For the text-containing cell, return its midpoint in [x, y] coordinate format. 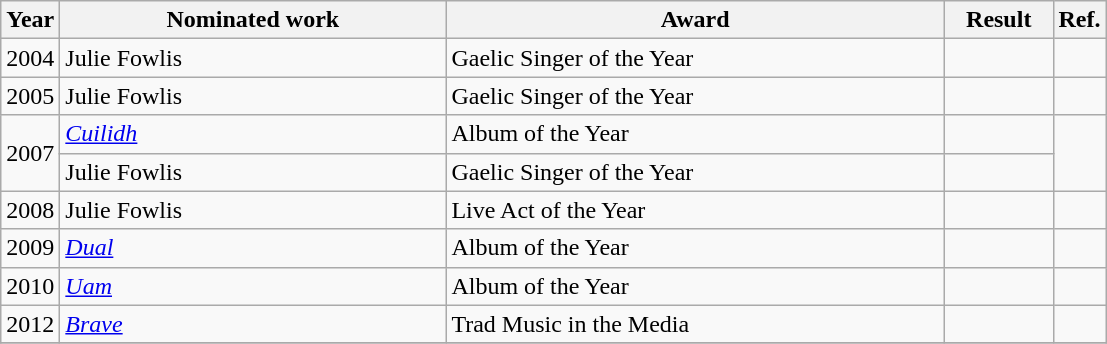
Nominated work [253, 20]
2005 [30, 96]
Dual [253, 248]
Result [998, 20]
Brave [253, 324]
2012 [30, 324]
Live Act of the Year [696, 210]
2004 [30, 58]
Trad Music in the Media [696, 324]
Award [696, 20]
2009 [30, 248]
Year [30, 20]
Uam [253, 286]
2010 [30, 286]
2007 [30, 153]
Cuilidh [253, 134]
Ref. [1080, 20]
2008 [30, 210]
